From the cell containing the given text, extract its center point as (x, y) coordinate. 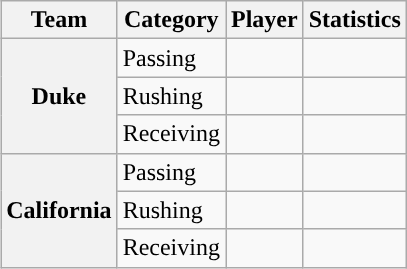
Player (265, 20)
Category (171, 20)
Duke (59, 96)
Team (59, 20)
California (59, 210)
Statistics (354, 20)
